For the text-containing cell, return its midpoint in (x, y) coordinate format. 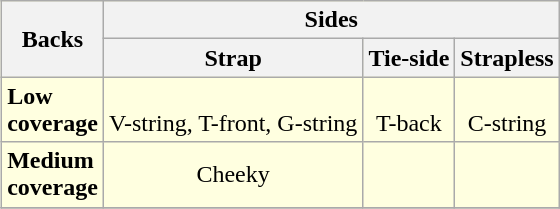
Tie-side (409, 58)
Backs (53, 39)
T-back (409, 110)
Lowcoverage (53, 110)
Strap (233, 58)
Mediumcoverage (53, 174)
C-string (507, 110)
Strapless (507, 58)
Cheeky (233, 174)
Sides (331, 20)
V-string, T-front, G-string (233, 110)
